Return the [x, y] coordinate for the center point of the cell that contains the specified text.  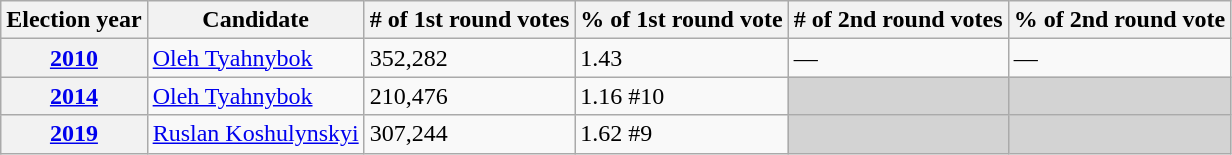
Ruslan Koshulynskyi [256, 134]
2014 [74, 96]
2010 [74, 58]
# of 1st round votes [470, 20]
% of 1st round vote [682, 20]
Candidate [256, 20]
% of 2nd round vote [1120, 20]
1.62 #9 [682, 134]
2019 [74, 134]
Election year [74, 20]
1.43 [682, 58]
1.16 #10 [682, 96]
# of 2nd round votes [898, 20]
307,244 [470, 134]
352,282 [470, 58]
210,476 [470, 96]
